Pinpoint the cell where the given text exists, returning its (X, Y) midpoint coordinate. 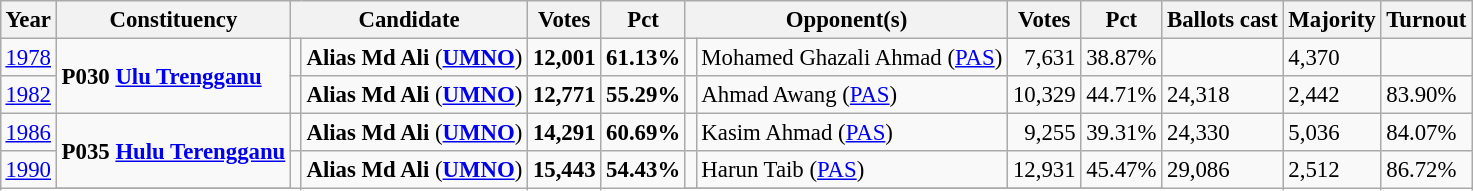
15,443 (564, 170)
12,771 (564, 95)
24,330 (1222, 133)
1982 (28, 95)
Opponent(s) (846, 20)
14,291 (564, 133)
Harun Taib (PAS) (852, 170)
60.69% (644, 133)
5,036 (1332, 133)
Candidate (410, 20)
2,512 (1332, 170)
39.31% (1122, 133)
7,631 (1044, 57)
61.13% (644, 57)
1978 (28, 57)
Kasim Ahmad (PAS) (852, 133)
24,318 (1222, 95)
Turnout (1426, 20)
84.07% (1426, 133)
Ballots cast (1222, 20)
Ahmad Awang (PAS) (852, 95)
Constituency (173, 20)
1990 (28, 170)
9,255 (1044, 133)
Year (28, 20)
12,001 (564, 57)
86.72% (1426, 170)
10,329 (1044, 95)
1986 (28, 133)
Mohamed Ghazali Ahmad (PAS) (852, 57)
P030 Ulu Trengganu (173, 76)
45.47% (1122, 170)
54.43% (644, 170)
Majority (1332, 20)
P035 Hulu Terengganu (173, 152)
55.29% (644, 95)
29,086 (1222, 170)
38.87% (1122, 57)
83.90% (1426, 95)
44.71% (1122, 95)
2,442 (1332, 95)
12,931 (1044, 170)
4,370 (1332, 57)
